Locate the cell with the specified text and output its (X, Y) center coordinate. 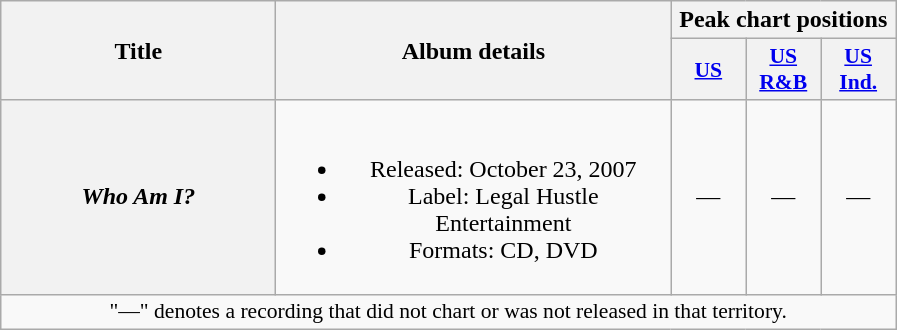
USR&B (784, 70)
Album details (474, 50)
Peak chart positions (784, 20)
Who Am I? (138, 197)
Released: October 23, 2007Label: Legal Hustle EntertainmentFormats: CD, DVD (474, 197)
Title (138, 50)
"—" denotes a recording that did not chart or was not released in that territory. (448, 312)
US (708, 70)
USInd. (858, 70)
